Extract the [x, y] coordinate from the center of the cell holding the provided text.  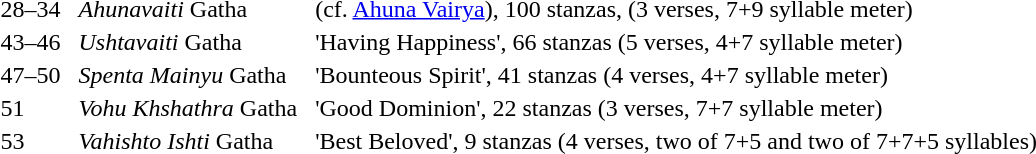
Ushtavaiti Gatha [188, 42]
Spenta Mainyu Gatha [188, 75]
Vohu Khshathra Gatha [188, 108]
